Capture the cell that displays the provided text and extract its (X, Y) central coordinate. 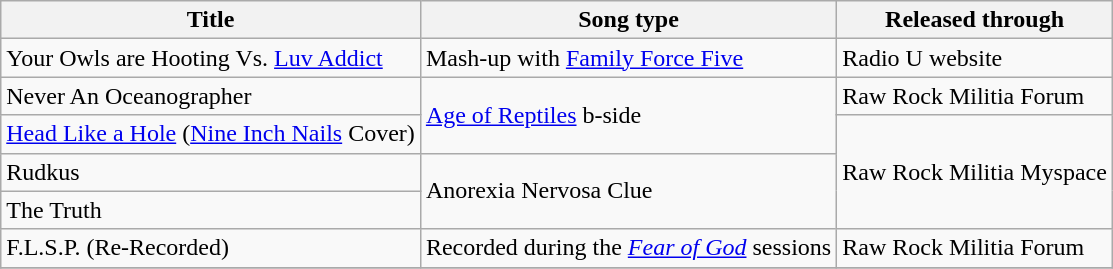
Your Owls are Hooting Vs. Luv Addict (211, 58)
Released through (975, 20)
Raw Rock Militia Myspace (975, 172)
Anorexia Nervosa Clue (628, 191)
The Truth (211, 210)
Age of Reptiles b-side (628, 115)
Song type (628, 20)
Never An Oceanographer (211, 96)
Radio U website (975, 58)
Title (211, 20)
Rudkus (211, 172)
F.L.S.P. (Re-Recorded) (211, 248)
Head Like a Hole (Nine Inch Nails Cover) (211, 134)
Mash-up with Family Force Five (628, 58)
Recorded during the Fear of God sessions (628, 248)
